Determine the [X, Y] coordinate at the center of the cell enclosing the given text.  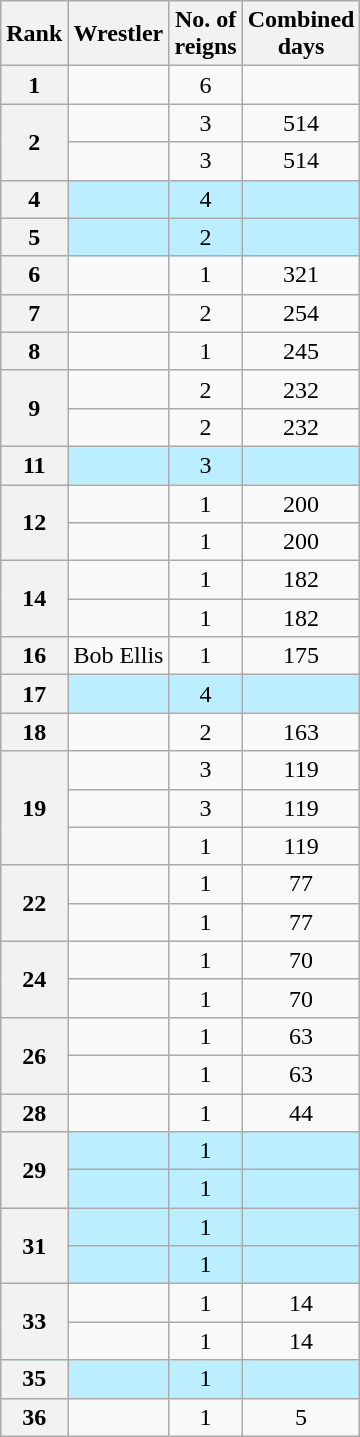
175 [301, 656]
8 [34, 351]
35 [34, 1379]
Rank [34, 34]
44 [301, 1113]
7 [34, 313]
No. ofreigns [206, 34]
11 [34, 465]
29 [34, 1170]
28 [34, 1113]
254 [301, 313]
31 [34, 1246]
16 [34, 656]
321 [301, 275]
Bob Ellis [118, 656]
9 [34, 408]
12 [34, 522]
19 [34, 808]
36 [34, 1417]
18 [34, 732]
17 [34, 694]
26 [34, 1055]
163 [301, 732]
Wrestler [118, 34]
33 [34, 1322]
245 [301, 351]
24 [34, 979]
Combineddays [301, 34]
22 [34, 903]
